Output the (x, y) coordinate of the center of the cell containing the given text.  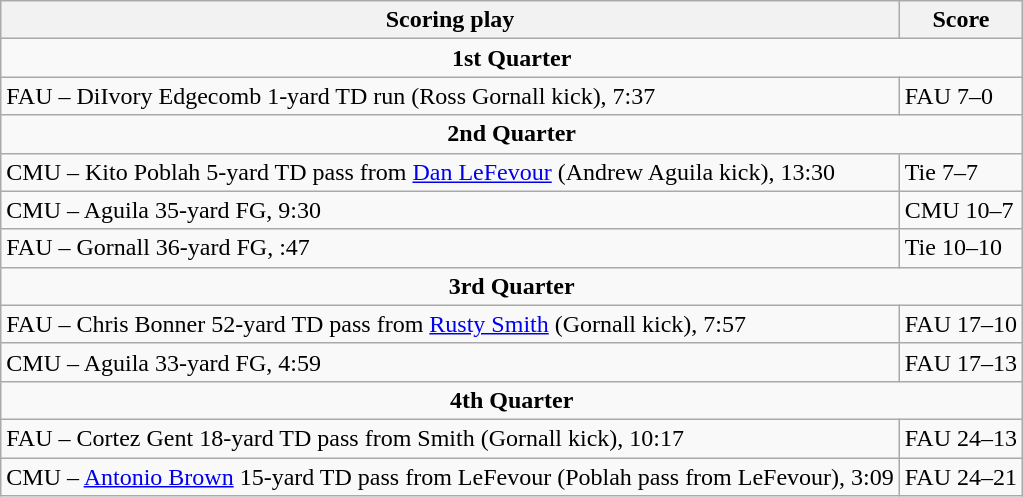
FAU 24–13 (960, 438)
FAU 17–13 (960, 362)
FAU – DiIvory Edgecomb 1-yard TD run (Ross Gornall kick), 7:37 (450, 96)
CMU – Aguila 33-yard FG, 4:59 (450, 362)
CMU – Antonio Brown 15-yard TD pass from LeFevour (Poblah pass from LeFevour), 3:09 (450, 477)
Tie 7–7 (960, 172)
1st Quarter (512, 58)
FAU 24–21 (960, 477)
4th Quarter (512, 400)
FAU 17–10 (960, 324)
Score (960, 20)
CMU – Aguila 35-yard FG, 9:30 (450, 210)
Scoring play (450, 20)
FAU – Cortez Gent 18-yard TD pass from Smith (Gornall kick), 10:17 (450, 438)
Tie 10–10 (960, 248)
FAU – Gornall 36-yard FG, :47 (450, 248)
CMU – Kito Poblah 5-yard TD pass from Dan LeFevour (Andrew Aguila kick), 13:30 (450, 172)
3rd Quarter (512, 286)
FAU 7–0 (960, 96)
CMU 10–7 (960, 210)
FAU – Chris Bonner 52-yard TD pass from Rusty Smith (Gornall kick), 7:57 (450, 324)
2nd Quarter (512, 134)
